Search for the cell housing the specified text and yield its (x, y) center coordinate. 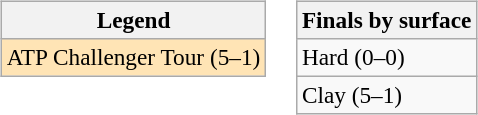
Hard (0–0) (387, 57)
Legend (133, 20)
Clay (5–1) (387, 95)
Finals by surface (387, 20)
ATP Challenger Tour (5–1) (133, 57)
